Detect which cell encompasses the target text, then output its [X, Y] center coordinate. 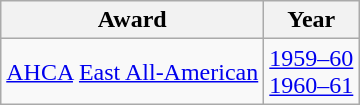
Year [312, 20]
1959–601960–61 [312, 72]
Award [132, 20]
AHCA East All-American [132, 72]
